Pinpoint the cell where the given text exists, returning its (X, Y) midpoint coordinate. 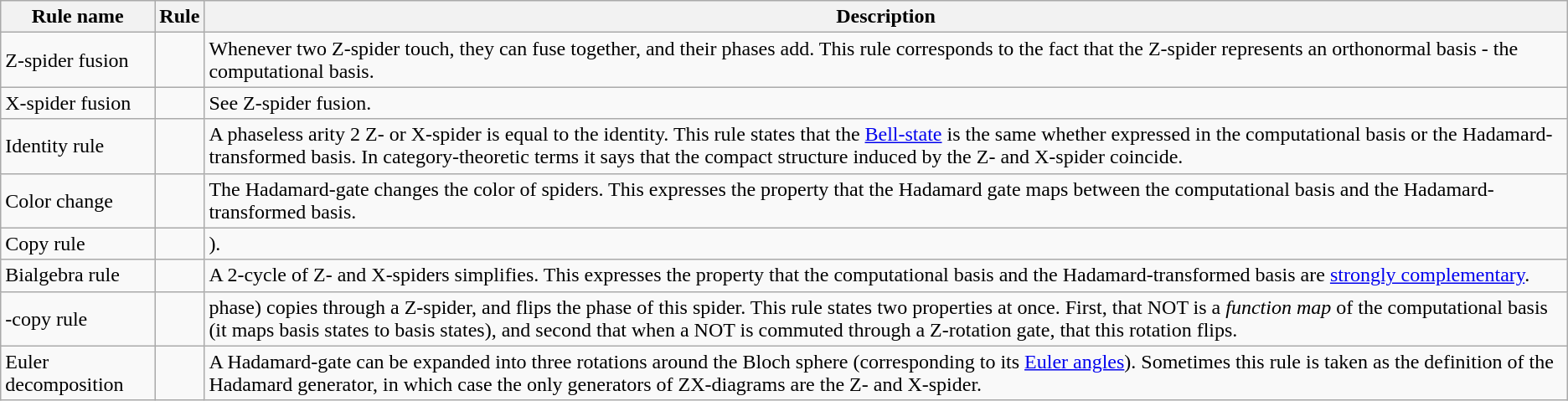
Identity rule (78, 146)
Euler decomposition (78, 373)
-copy rule (78, 318)
Z-spider fusion (78, 60)
). (886, 244)
Bialgebra rule (78, 275)
Rule (179, 17)
See Z-spider fusion. (886, 103)
Color change (78, 201)
Rule name (78, 17)
Description (886, 17)
X-spider fusion (78, 103)
Copy rule (78, 244)
